Return the [X, Y] coordinate for the center point of the cell that contains the specified text.  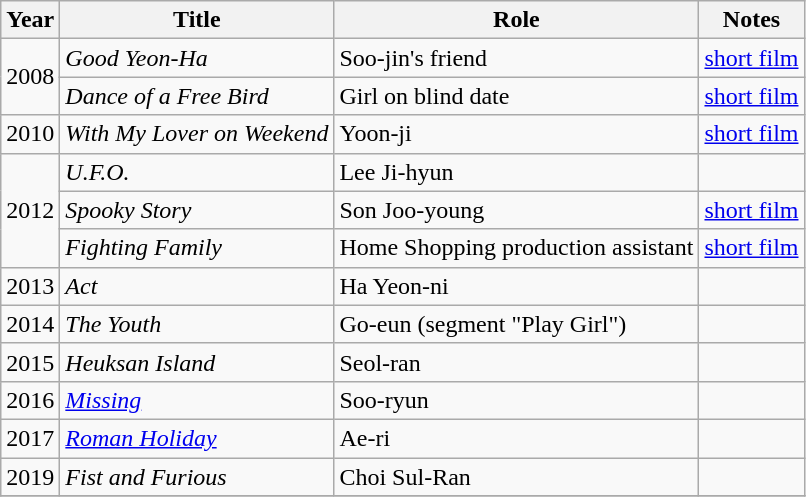
Fighting Family [197, 248]
Spooky Story [197, 210]
Home Shopping production assistant [516, 248]
Act [197, 286]
2019 [30, 477]
2017 [30, 438]
Soo-ryun [516, 400]
2014 [30, 324]
With My Lover on Weekend [197, 134]
Notes [752, 20]
Girl on blind date [516, 96]
2013 [30, 286]
Good Yeon-Ha [197, 58]
2008 [30, 77]
Ae-ri [516, 438]
Title [197, 20]
Roman Holiday [197, 438]
Year [30, 20]
Lee Ji-hyun [516, 172]
Dance of a Free Bird [197, 96]
Heuksan Island [197, 362]
2010 [30, 134]
Ha Yeon-ni [516, 286]
Soo-jin's friend [516, 58]
Go-eun (segment "Play Girl") [516, 324]
Son Joo-young [516, 210]
2015 [30, 362]
Seol-ran [516, 362]
Yoon-ji [516, 134]
Fist and Furious [197, 477]
Role [516, 20]
The Youth [197, 324]
Missing [197, 400]
2016 [30, 400]
Choi Sul-Ran [516, 477]
U.F.O. [197, 172]
2012 [30, 210]
